For the text-containing cell, return its midpoint in (x, y) coordinate format. 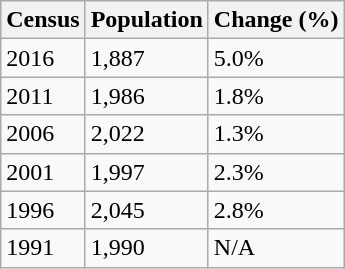
Census (43, 20)
1991 (43, 248)
1,986 (146, 96)
2.3% (276, 172)
1,997 (146, 172)
1.3% (276, 134)
2,022 (146, 134)
Change (%) (276, 20)
2,045 (146, 210)
2.8% (276, 210)
2011 (43, 96)
N/A (276, 248)
1.8% (276, 96)
Population (146, 20)
1,887 (146, 58)
1,990 (146, 248)
2016 (43, 58)
5.0% (276, 58)
2006 (43, 134)
1996 (43, 210)
2001 (43, 172)
